Output the (x, y) coordinate of the center of the cell containing the given text.  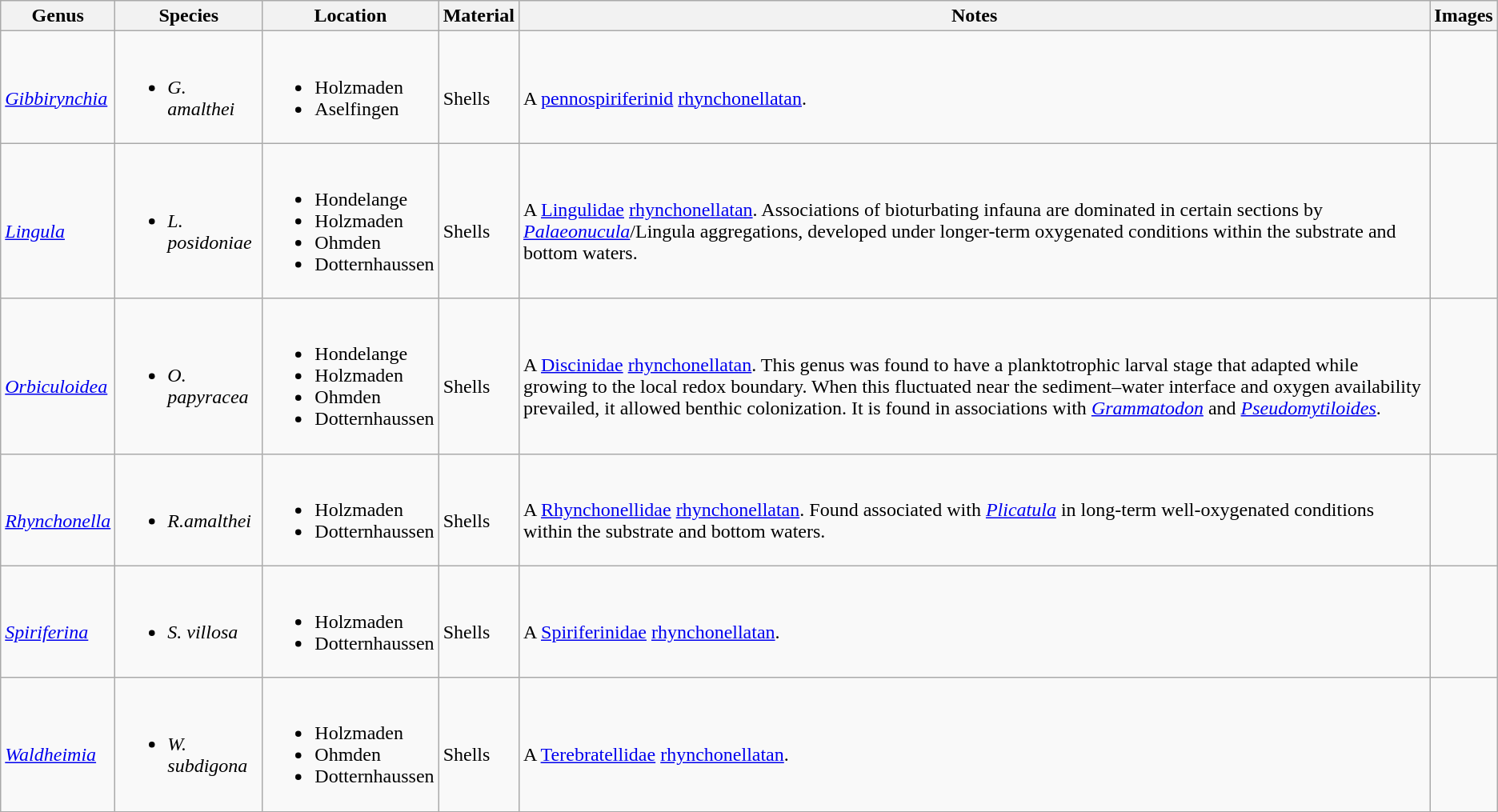
Genus (58, 16)
O. papyracea (189, 376)
HolzmadenOhmdenDotternhaussen (350, 744)
Images (1464, 16)
S. villosa (189, 622)
Lingula (58, 221)
Notes (974, 16)
A Rhynchonellidae rhynchonellatan. Found associated with Plicatula in long-term well-oxygenated conditions within the substrate and bottom waters. (974, 510)
Location (350, 16)
L. posidoniae (189, 221)
Orbiculoidea (58, 376)
Material (479, 16)
Gibbirynchia (58, 87)
A Terebratellidae rhynchonellatan. (974, 744)
G. amalthei (189, 87)
A Spiriferinidae rhynchonellatan. (974, 622)
W. subdigona (189, 744)
HolzmadenAselfingen (350, 87)
Rhynchonella (58, 510)
Species (189, 16)
A pennospiriferinid rhynchonellatan. (974, 87)
R.amalthei (189, 510)
Spiriferina (58, 622)
Waldheimia (58, 744)
